Capture the cell that displays the provided text and extract its [x, y] central coordinate. 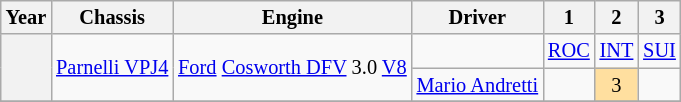
Year [26, 17]
Ford Cosworth DFV 3.0 V8 [292, 68]
Parnelli VPJ4 [112, 68]
INT [617, 51]
Chassis [112, 17]
ROC [569, 51]
Engine [292, 17]
2 [617, 17]
Driver [478, 17]
Mario Andretti [478, 85]
SUI [660, 51]
1 [569, 17]
